Identify which cell holds the provided text, then report its (x, y) central coordinate. 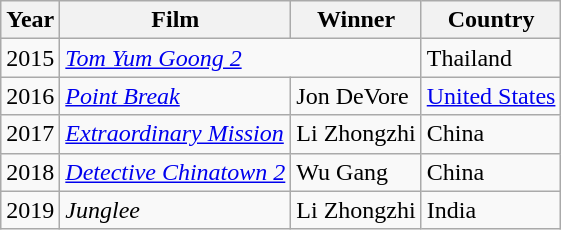
Winner (356, 20)
Wu Gang (356, 172)
Junglee (176, 210)
2015 (30, 58)
Country (491, 20)
Jon DeVore (356, 96)
Film (176, 20)
Detective Chinatown 2 (176, 172)
2016 (30, 96)
Year (30, 20)
Point Break (176, 96)
2019 (30, 210)
Extraordinary Mission (176, 134)
Thailand (491, 58)
2018 (30, 172)
2017 (30, 134)
Tom Yum Goong 2 (240, 58)
United States (491, 96)
India (491, 210)
